Provide the [x, y] coordinate of the cell's center where the given text is located.  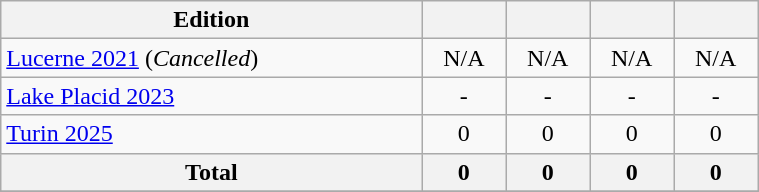
Total [212, 172]
Lake Placid 2023 [212, 96]
Turin 2025 [212, 134]
Lucerne 2021 (Cancelled) [212, 58]
Edition [212, 20]
